From the cell containing the given text, extract its center point as (x, y) coordinate. 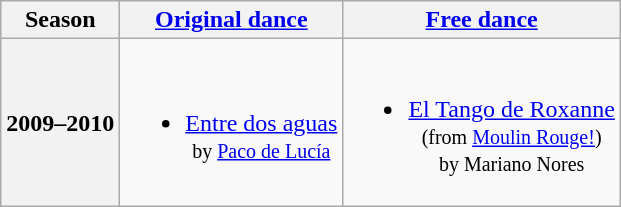
Entre dos aguas by Paco de Lucía (232, 122)
2009–2010 (60, 122)
El Tango de Roxanne (from Moulin Rouge!) by Mariano Nores (482, 122)
Season (60, 20)
Original dance (232, 20)
Free dance (482, 20)
